Pinpoint the cell where the given text exists, returning its [X, Y] midpoint coordinate. 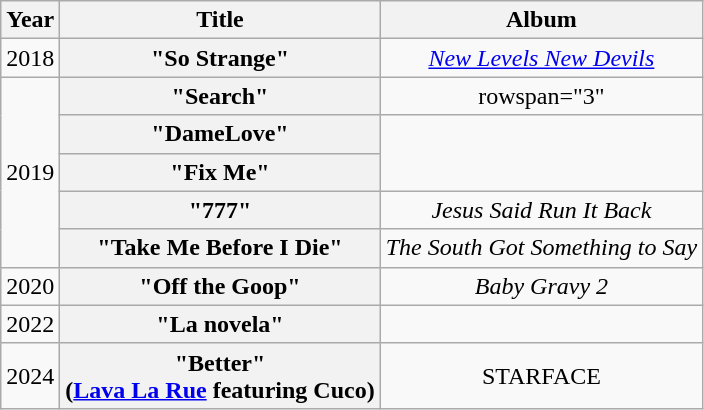
"Fix Me" [220, 172]
"La novela" [220, 324]
"DameLove" [220, 134]
"Search" [220, 96]
2024 [30, 376]
Title [220, 20]
2020 [30, 286]
New Levels New Devils [541, 58]
"777" [220, 210]
Jesus Said Run It Back [541, 210]
"Off the Goop" [220, 286]
"Take Me Before I Die" [220, 248]
"So Strange" [220, 58]
Year [30, 20]
"Better"(Lava La Rue featuring Cuco) [220, 376]
2018 [30, 58]
The South Got Something to Say [541, 248]
Baby Gravy 2 [541, 286]
STARFACE [541, 376]
2019 [30, 172]
2022 [30, 324]
Album [541, 20]
rowspan="3" [541, 96]
